Identify which cell holds the provided text, then report its [x, y] central coordinate. 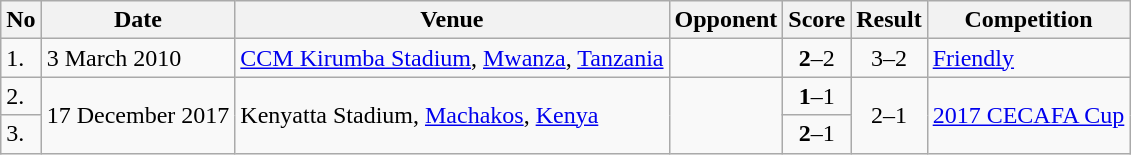
Kenyatta Stadium, Machakos, Kenya [452, 115]
Score [817, 20]
1–1 [817, 96]
Date [138, 20]
Competition [1028, 20]
2017 CECAFA Cup [1028, 115]
17 December 2017 [138, 115]
1. [21, 58]
2. [21, 96]
CCM Kirumba Stadium, Mwanza, Tanzania [452, 58]
2–2 [817, 58]
3. [21, 134]
3–2 [889, 58]
No [21, 20]
Result [889, 20]
Venue [452, 20]
Opponent [726, 20]
Friendly [1028, 58]
3 March 2010 [138, 58]
